Provide the [x, y] coordinate of the cell's center where the given text is located.  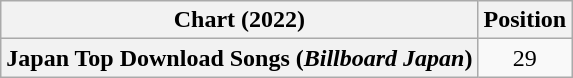
Position [525, 20]
Japan Top Download Songs (Billboard Japan) [240, 58]
29 [525, 58]
Chart (2022) [240, 20]
